Extract the (X, Y) coordinate from the center of the cell holding the provided text.  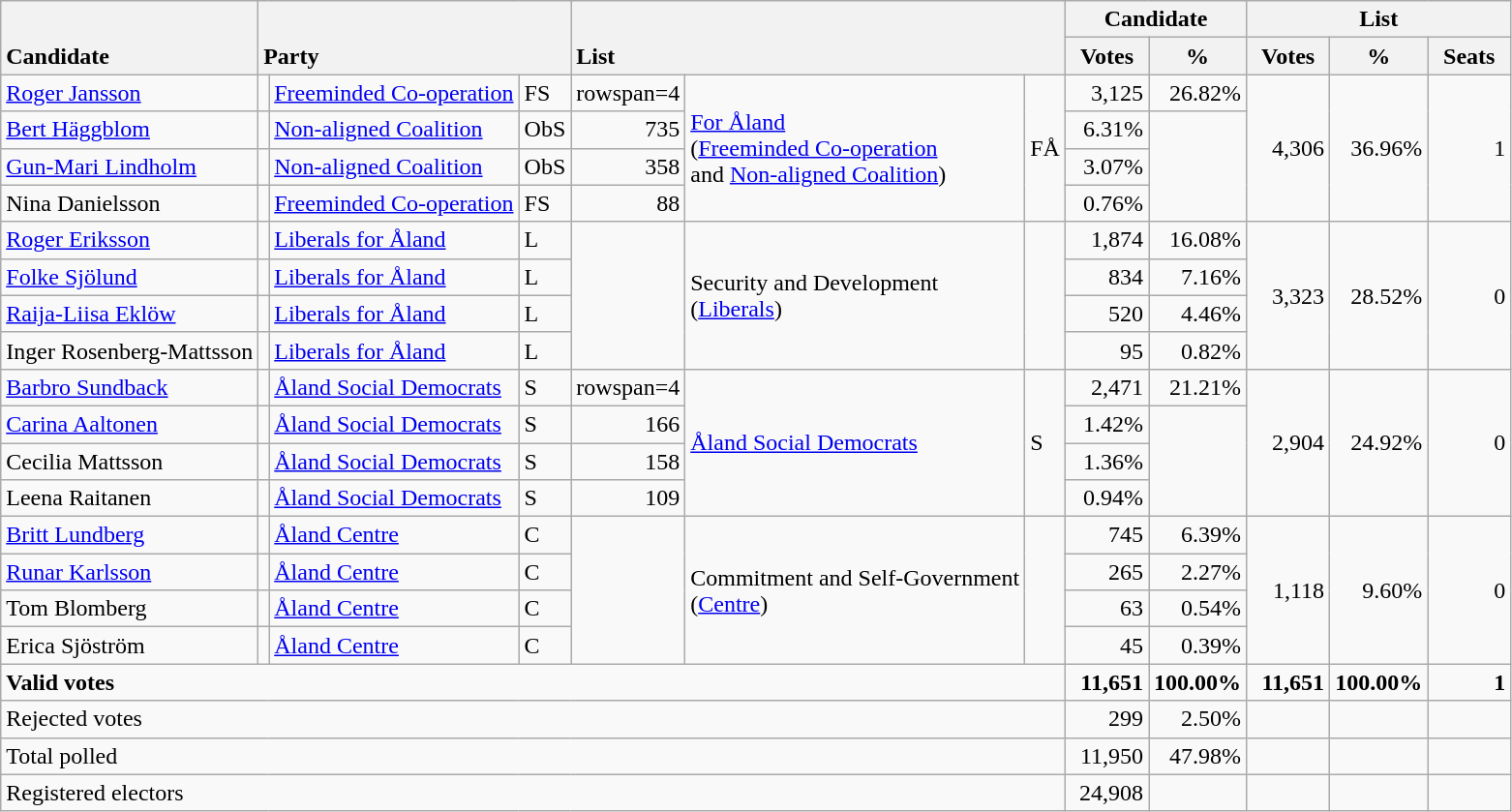
Barbro Sundback (130, 387)
Erica Sjöström (130, 646)
11,950 (1106, 756)
Runar Karlsson (130, 572)
Carina Aaltonen (130, 424)
1,874 (1106, 240)
166 (628, 424)
Total polled (533, 756)
Security and Development(Liberals) (856, 295)
47.98% (1198, 756)
3,125 (1106, 93)
Valid votes (533, 682)
36.96% (1378, 148)
24,908 (1106, 793)
Party (414, 38)
Inger Rosenberg-Mattsson (130, 350)
834 (1106, 277)
Folke Sjölund (130, 277)
3,323 (1288, 295)
88 (628, 203)
6.31% (1106, 130)
1,118 (1288, 590)
95 (1106, 350)
Bert Häggblom (130, 130)
520 (1106, 314)
Cecilia Mattsson (130, 462)
Roger Jansson (130, 93)
Seats (1469, 56)
Raija-Liisa Eklöw (130, 314)
28.52% (1378, 295)
0.76% (1106, 203)
21.21% (1198, 387)
7.16% (1198, 277)
2.50% (1198, 719)
158 (628, 462)
2,904 (1288, 442)
1.36% (1106, 462)
299 (1106, 719)
Rejected votes (533, 719)
109 (628, 498)
0.39% (1198, 646)
358 (628, 166)
0.54% (1198, 609)
45 (1106, 646)
Nina Danielsson (130, 203)
9.60% (1378, 590)
Leena Raitanen (130, 498)
0.82% (1198, 350)
4.46% (1198, 314)
1.42% (1106, 424)
For Åland(Freeminded Co-operationand Non-aligned Coalition) (856, 148)
Tom Blomberg (130, 609)
3.07% (1106, 166)
265 (1106, 572)
735 (628, 130)
63 (1106, 609)
24.92% (1378, 442)
Roger Eriksson (130, 240)
0.94% (1106, 498)
Gun-Mari Lindholm (130, 166)
745 (1106, 535)
26.82% (1198, 93)
6.39% (1198, 535)
Britt Lundberg (130, 535)
4,306 (1288, 148)
FÅ (1045, 148)
Commitment and Self-Government(Centre) (856, 590)
16.08% (1198, 240)
2.27% (1198, 572)
Registered electors (533, 793)
2,471 (1106, 387)
